From the cell containing the given text, extract its center point as [x, y] coordinate. 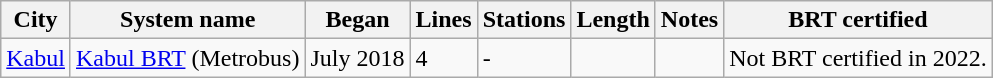
- [524, 58]
Kabul [36, 58]
Kabul BRT (Metrobus) [187, 58]
Stations [524, 20]
BRT certified [858, 20]
Began [358, 20]
July 2018 [358, 58]
4 [444, 58]
Notes [689, 20]
Not BRT certified in 2022. [858, 58]
City [36, 20]
Lines [444, 20]
System name [187, 20]
Length [613, 20]
